Find where the given text appears and provide that cell's center as [X, Y] coordinate. 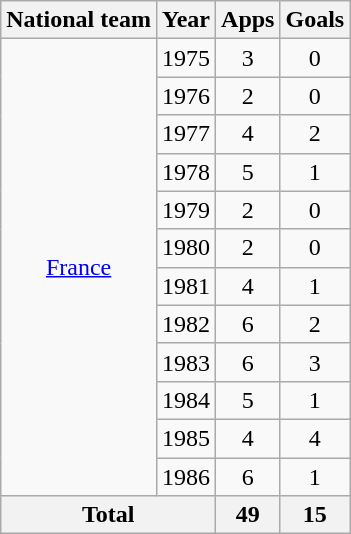
1981 [186, 286]
1979 [186, 210]
Apps [248, 20]
France [79, 268]
1982 [186, 324]
49 [248, 515]
1975 [186, 58]
1984 [186, 400]
Total [108, 515]
1978 [186, 172]
1986 [186, 477]
Goals [315, 20]
1976 [186, 96]
1980 [186, 248]
Year [186, 20]
National team [79, 20]
1983 [186, 362]
15 [315, 515]
1977 [186, 134]
1985 [186, 438]
